Output the [X, Y] coordinate of the center of the cell containing the given text.  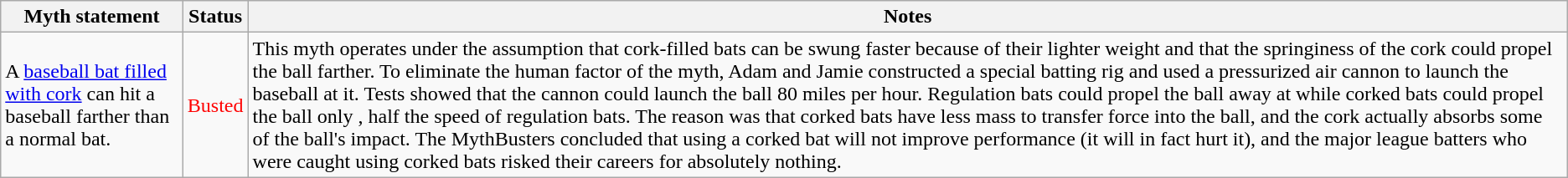
Myth statement [92, 17]
Busted [215, 105]
A baseball bat filled with cork can hit a baseball farther than a normal bat. [92, 105]
Status [215, 17]
Notes [908, 17]
